Locate the cell with the specified text and output its [x, y] center coordinate. 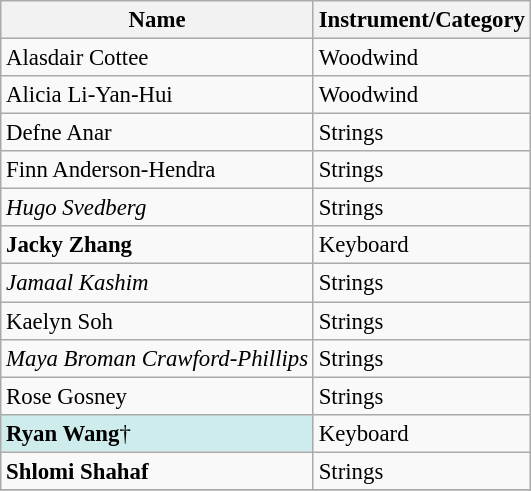
Defne Anar [158, 133]
Jacky Zhang [158, 245]
Jamaal Kashim [158, 283]
Shlomi Shahaf [158, 471]
Name [158, 20]
Ryan Wang† [158, 433]
Instrument/Category [422, 20]
Rose Gosney [158, 396]
Alicia Li-Yan-Hui [158, 95]
Alasdair Cottee [158, 58]
Kaelyn Soh [158, 321]
Hugo Svedberg [158, 208]
Maya Broman Crawford-Phillips [158, 358]
Finn Anderson-Hendra [158, 170]
